Scan for the cell matching the given text and deliver its (x, y) coordinate at center. 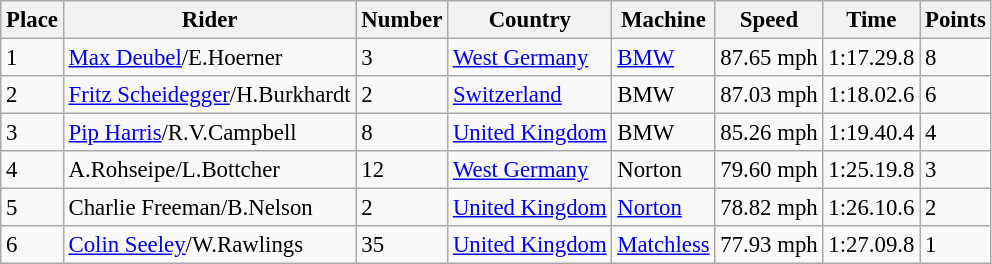
1:25.19.8 (872, 170)
1:17.29.8 (872, 58)
87.03 mph (769, 95)
Speed (769, 20)
87.65 mph (769, 58)
Machine (664, 20)
Matchless (664, 245)
Number (402, 20)
Switzerland (530, 95)
Time (872, 20)
79.60 mph (769, 170)
1:26.10.6 (872, 208)
1:19.40.4 (872, 133)
5 (32, 208)
Rider (210, 20)
Points (956, 20)
Place (32, 20)
85.26 mph (769, 133)
12 (402, 170)
1:27.09.8 (872, 245)
Fritz Scheidegger/H.Burkhardt (210, 95)
78.82 mph (769, 208)
Pip Harris/R.V.Campbell (210, 133)
A.Rohseipe/L.Bottcher (210, 170)
Colin Seeley/W.Rawlings (210, 245)
Country (530, 20)
Max Deubel/E.Hoerner (210, 58)
1:18.02.6 (872, 95)
35 (402, 245)
77.93 mph (769, 245)
Charlie Freeman/B.Nelson (210, 208)
